Scan for the cell matching the given text and deliver its [X, Y] coordinate at center. 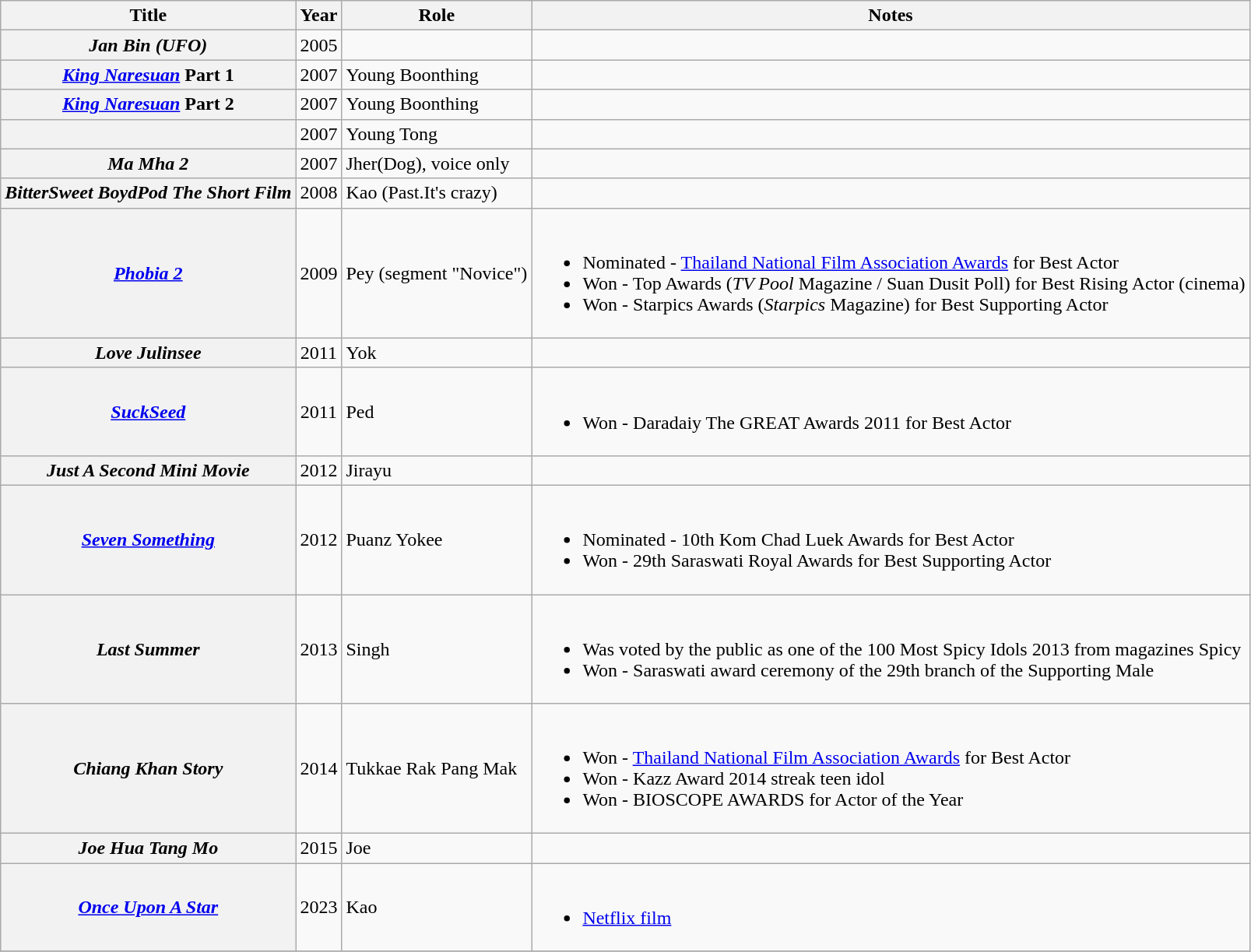
Jher(Dog), voice only [437, 163]
Ma Mha 2 [148, 163]
Won - Thailand National Film Association Awards for Best ActorWon - Kazz Award 2014 streak teen idolWon - BIOSCOPE AWARDS for Actor of the Year [891, 769]
Ped [437, 411]
Netflix film [891, 908]
2013 [319, 649]
Role [437, 16]
SuckSeed [148, 411]
Just A Second Mini Movie [148, 470]
Won - Daradaiy The GREAT Awards 2011 for Best Actor [891, 411]
Year [319, 16]
King Naresuan Part 1 [148, 75]
Kao (Past.It's crazy) [437, 193]
Jan Bin (UFO) [148, 45]
Kao [437, 908]
Nominated - 10th Kom Chad Luek Awards for Best ActorWon - 29th Saraswati Royal Awards for Best Supporting Actor [891, 539]
King Naresuan Part 2 [148, 104]
2005 [319, 45]
Young Tong [437, 134]
2008 [319, 193]
Tukkae Rak Pang Mak [437, 769]
Singh [437, 649]
Once Upon A Star [148, 908]
2023 [319, 908]
Love Julinsee [148, 353]
2014 [319, 769]
Joe Hua Tang Mo [148, 848]
Pey (segment "Novice") [437, 272]
Phobia 2 [148, 272]
Last Summer [148, 649]
Joe [437, 848]
Jirayu [437, 470]
2009 [319, 272]
Yok [437, 353]
2015 [319, 848]
Title [148, 16]
Puanz Yokee [437, 539]
Notes [891, 16]
Seven Something [148, 539]
BitterSweet BoydPod The Short Film [148, 193]
Chiang Khan Story [148, 769]
